Return [x, y] of the center of cell containing provided text 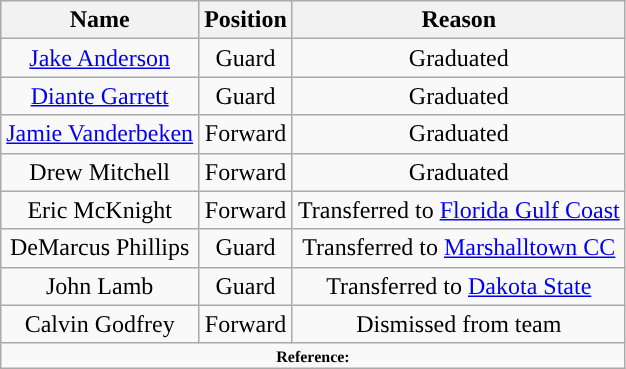
Position [246, 20]
John Lamb [100, 286]
DeMarcus Phillips [100, 248]
Reference: [313, 355]
Jake Anderson [100, 58]
Dismissed from team [458, 324]
Drew Mitchell [100, 172]
Transferred to Florida Gulf Coast [458, 210]
Diante Garrett [100, 96]
Reason [458, 20]
Eric McKnight [100, 210]
Transferred to Dakota State [458, 286]
Calvin Godfrey [100, 324]
Transferred to Marshalltown CC [458, 248]
Jamie Vanderbeken [100, 134]
Name [100, 20]
